Identify which cell holds the provided text, then report its (x, y) central coordinate. 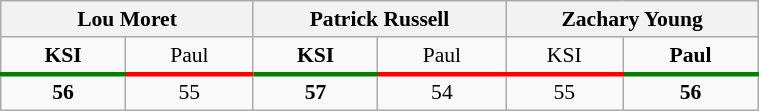
57 (316, 92)
Lou Moret (128, 19)
Patrick Russell (380, 19)
54 (442, 92)
Zachary Young (632, 19)
